Capture the cell that displays the provided text and extract its [X, Y] central coordinate. 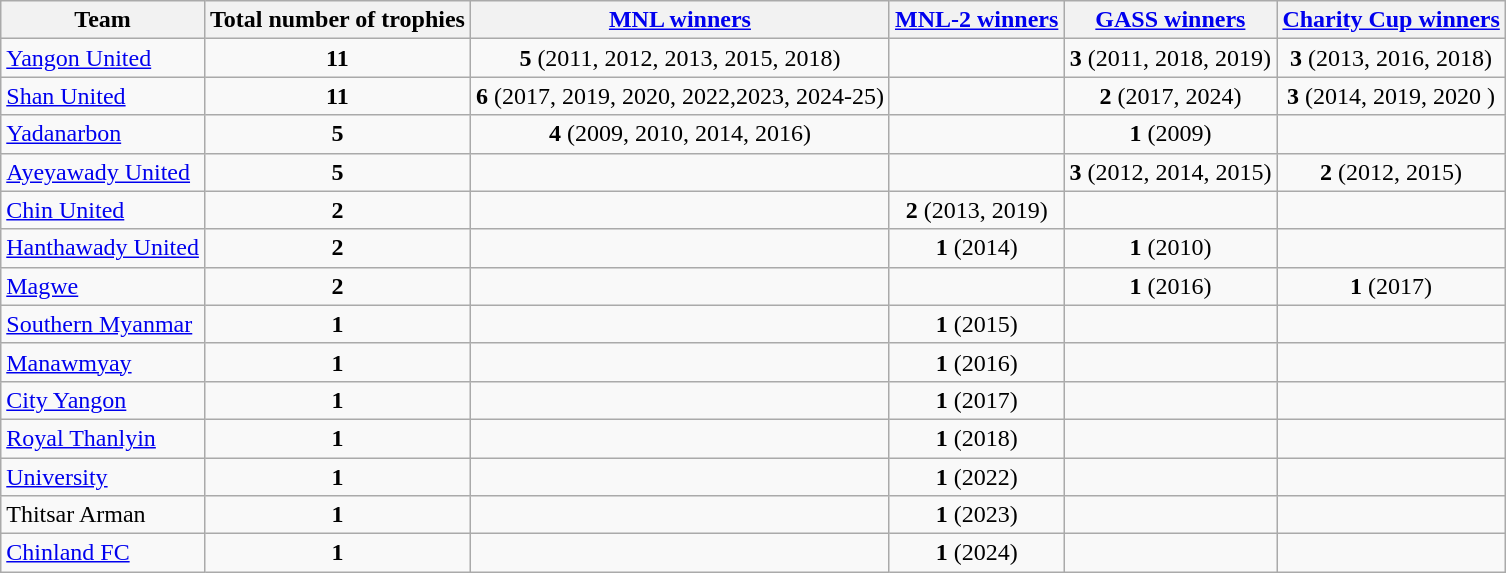
Yadanarbon [103, 134]
Thitsar Arman [103, 515]
MNL winners [680, 20]
1 (2009) [1170, 134]
1 (2022) [976, 477]
Team [103, 20]
Ayeyawady United [103, 172]
Southern Myanmar [103, 324]
3 (2013, 2016, 2018) [1391, 58]
5 (2011, 2012, 2013, 2015, 2018) [680, 58]
6 (2017, 2019, 2020, 2022,2023, 2024-25) [680, 96]
1 (2024) [976, 553]
Hanthawady United [103, 248]
MNL-2 winners [976, 20]
Manawmyay [103, 362]
City Yangon [103, 400]
1 (2015) [976, 324]
Magwe [103, 286]
Chin United [103, 210]
3 (2014, 2019, 2020 ) [1391, 96]
Royal Thanlyin [103, 438]
2 (2013, 2019) [976, 210]
Yangon United [103, 58]
Chinland FC [103, 553]
1 (2014) [976, 248]
Charity Cup winners [1391, 20]
Shan United [103, 96]
2 (2017, 2024) [1170, 96]
University [103, 477]
3 (2011, 2018, 2019) [1170, 58]
2 (2012, 2015) [1391, 172]
Total number of trophies [337, 20]
3 (2012, 2014, 2015) [1170, 172]
1 (2010) [1170, 248]
1 (2018) [976, 438]
1 (2023) [976, 515]
4 (2009, 2010, 2014, 2016) [680, 134]
GASS winners [1170, 20]
